Detect which cell encompasses the target text, then output its [X, Y] center coordinate. 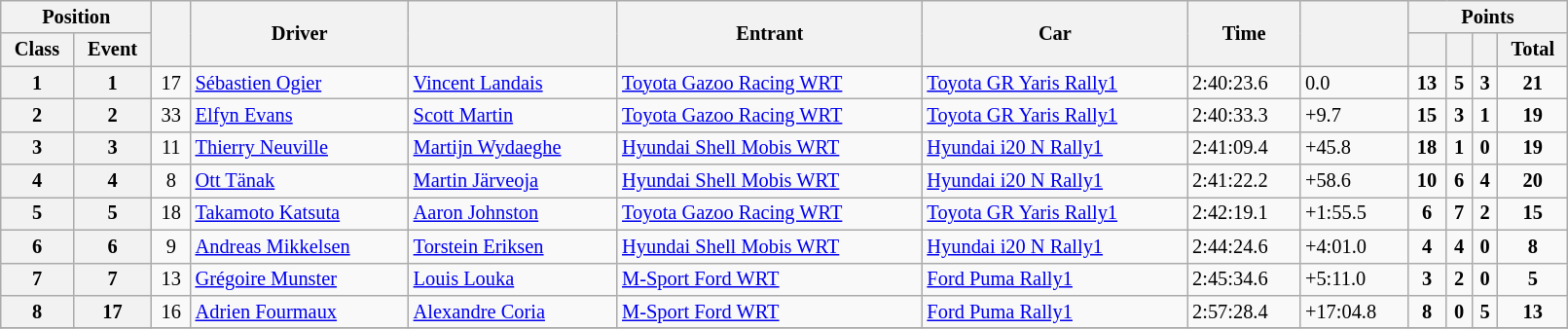
Torstein Eriksen [513, 246]
+58.6 [1354, 181]
2:41:09.4 [1244, 148]
2:40:33.3 [1244, 115]
20 [1533, 181]
11 [171, 148]
Car [1055, 33]
Event [113, 50]
2:45:34.6 [1244, 279]
Class [37, 50]
Points [1487, 17]
Alexandre Coria [513, 311]
+17:04.8 [1354, 311]
+9.7 [1354, 115]
0.0 [1354, 83]
Grégoire Munster [300, 279]
+5:11.0 [1354, 279]
Scott Martin [513, 115]
2:40:23.6 [1244, 83]
Martijn Wydaeghe [513, 148]
Position [76, 17]
2:44:24.6 [1244, 246]
Martin Järveoja [513, 181]
Sébastien Ogier [300, 83]
2:57:28.4 [1244, 311]
Entrant [769, 33]
Driver [300, 33]
Time [1244, 33]
10 [1427, 181]
+4:01.0 [1354, 246]
Adrien Fourmaux [300, 311]
Total [1533, 50]
Elfyn Evans [300, 115]
2:42:19.1 [1244, 213]
Aaron Johnston [513, 213]
+1:55.5 [1354, 213]
Thierry Neuville [300, 148]
33 [171, 115]
21 [1533, 83]
Vincent Landais [513, 83]
9 [171, 246]
Andreas Mikkelsen [300, 246]
16 [171, 311]
+45.8 [1354, 148]
Ott Tänak [300, 181]
Takamoto Katsuta [300, 213]
2:41:22.2 [1244, 181]
Louis Louka [513, 279]
